Return the (X, Y) coordinate for the center point of the cell that contains the specified text.  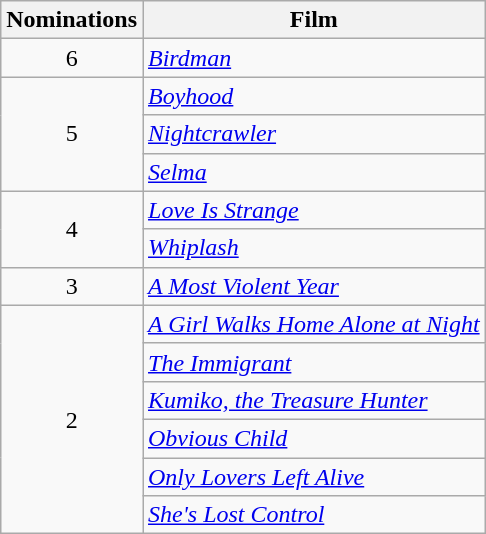
5 (72, 134)
Obvious Child (314, 438)
Nightcrawler (314, 134)
Film (314, 20)
3 (72, 286)
2 (72, 419)
Kumiko, the Treasure Hunter (314, 400)
4 (72, 229)
6 (72, 58)
A Girl Walks Home Alone at Night (314, 324)
Only Lovers Left Alive (314, 477)
Whiplash (314, 248)
The Immigrant (314, 362)
Love Is Strange (314, 210)
She's Lost Control (314, 515)
Selma (314, 172)
Boyhood (314, 96)
Birdman (314, 58)
Nominations (72, 20)
A Most Violent Year (314, 286)
